Pinpoint the cell where the given text exists, returning its (x, y) midpoint coordinate. 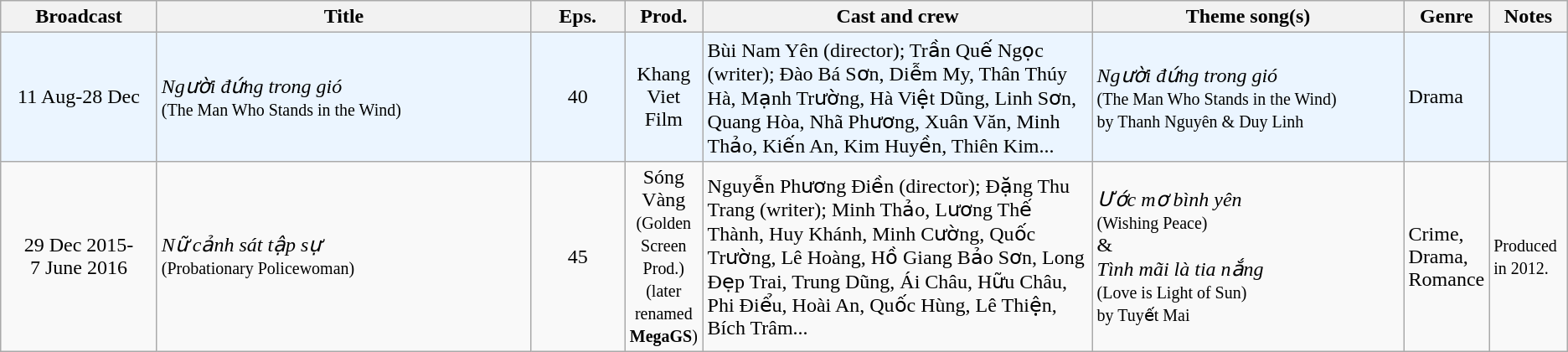
40 (578, 97)
Produced in 2012. (1529, 256)
Broadcast (79, 17)
Crime, Drama, Romance (1447, 256)
11 Aug-28 Dec (79, 97)
Title (343, 17)
Khang Viet Film (663, 97)
Người đứng trong gió (The Man Who Stands in the Wind) (343, 97)
Sóng Vàng (Golden Screen Prod.) (later renamed MegaGS) (663, 256)
Người đứng trong gió (The Man Who Stands in the Wind)by Thanh Nguyên & Duy Linh (1248, 97)
Cast and crew (898, 17)
Eps. (578, 17)
Prod. (663, 17)
Genre (1447, 17)
45 (578, 256)
Notes (1529, 17)
Drama (1447, 97)
29 Dec 2015-7 June 2016 (79, 256)
Nữ cảnh sát tập sự (Probationary Policewoman) (343, 256)
Ước mơ bình yên (Wishing Peace)&Tình mãi là tia nắng (Love is Light of Sun)by Tuyết Mai (1248, 256)
Theme song(s) (1248, 17)
